Find where the given text appears and provide that cell's center as [X, Y] coordinate. 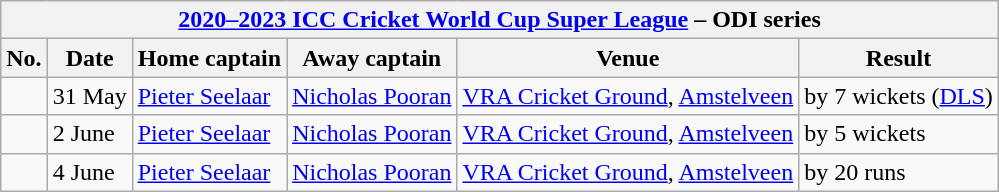
Home captain [209, 58]
2020–2023 ICC Cricket World Cup Super League – ODI series [500, 20]
Result [899, 58]
by 7 wickets (DLS) [899, 96]
2 June [90, 134]
Venue [628, 58]
31 May [90, 96]
Date [90, 58]
by 20 runs [899, 172]
No. [24, 58]
by 5 wickets [899, 134]
Away captain [372, 58]
4 June [90, 172]
